Return (x, y) of the center of cell containing provided text 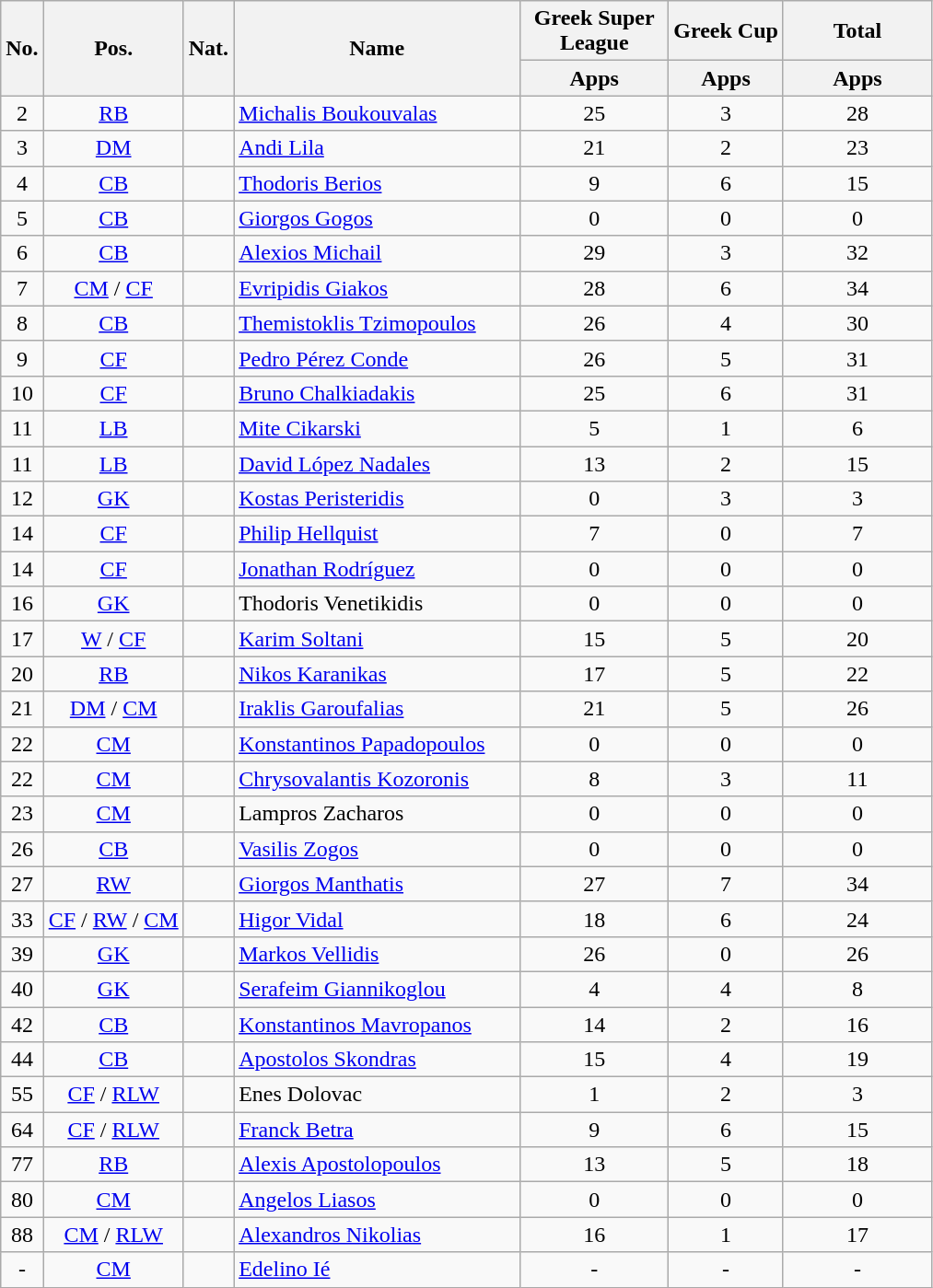
Nikos Karanikas (378, 674)
Markos Vellidis (378, 954)
CM / CF (113, 288)
Apostolos Skondras (378, 1060)
88 (22, 1235)
Nat. (208, 48)
Themistoklis Tzimopoulos (378, 323)
David López Nadales (378, 463)
Mite Cikarski (378, 428)
30 (857, 323)
DM / CM (113, 709)
Jonathan Rodríguez (378, 569)
Andi Lila (378, 148)
CM / RLW (113, 1235)
Evripidis Giakos (378, 288)
Alexios Michail (378, 253)
Chrysovalantis Kozoronis (378, 779)
Greek Super League (595, 31)
29 (595, 253)
Higor Vidal (378, 919)
Enes Dolovac (378, 1095)
Giorgos Manthatis (378, 884)
Edelino Ié (378, 1270)
40 (22, 989)
24 (857, 919)
Serafeim Giannikoglou (378, 989)
Angelos Liasos (378, 1200)
Lampros Zacharos (378, 814)
Karim Soltani (378, 639)
Philip Hellquist (378, 534)
12 (22, 499)
Bruno Chalkiadakis (378, 393)
W / CF (113, 639)
10 (22, 393)
Name (378, 48)
42 (22, 1025)
Michalis Boukouvalas (378, 113)
Vasilis Zogos (378, 849)
Thodoris Berios (378, 183)
Franck Betra (378, 1130)
Iraklis Garoufalias (378, 709)
39 (22, 954)
Greek Cup (726, 31)
Konstantinos Mavropanos (378, 1025)
Thodoris Venetikidis (378, 604)
Pos. (113, 48)
Pedro Pérez Conde (378, 358)
80 (22, 1200)
No. (22, 48)
CF / RW / CM (113, 919)
Konstantinos Papadopoulos (378, 744)
33 (22, 919)
Kostas Peristeridis (378, 499)
19 (857, 1060)
77 (22, 1165)
55 (22, 1095)
32 (857, 253)
44 (22, 1060)
Giorgos Gogos (378, 218)
Alexis Apostolopoulos (378, 1165)
DM (113, 148)
64 (22, 1130)
Total (857, 31)
RW (113, 884)
Alexandros Nikolias (378, 1235)
